Scan for the cell matching the given text and deliver its (X, Y) coordinate at center. 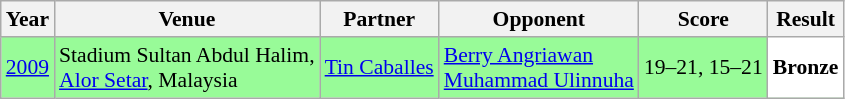
Tin Caballes (380, 68)
Year (28, 19)
Stadium Sultan Abdul Halim,Alor Setar, Malaysia (187, 68)
Score (704, 19)
2009 (28, 68)
Venue (187, 19)
19–21, 15–21 (704, 68)
Bronze (806, 68)
Berry Angriawan Muhammad Ulinnuha (539, 68)
Opponent (539, 19)
Result (806, 19)
Partner (380, 19)
